Provide the [x, y] coordinate of the cell's center where the given text is located.  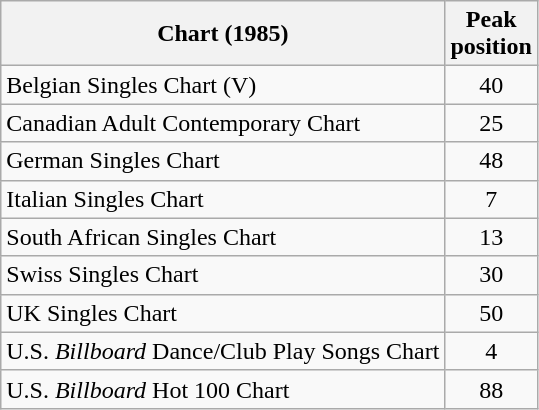
Belgian Singles Chart (V) [223, 85]
Chart (1985) [223, 34]
50 [491, 313]
13 [491, 237]
Peakposition [491, 34]
4 [491, 351]
40 [491, 85]
U.S. Billboard Hot 100 Chart [223, 389]
7 [491, 199]
Italian Singles Chart [223, 199]
48 [491, 161]
U.S. Billboard Dance/Club Play Songs Chart [223, 351]
30 [491, 275]
88 [491, 389]
South African Singles Chart [223, 237]
Canadian Adult Contemporary Chart [223, 123]
German Singles Chart [223, 161]
UK Singles Chart [223, 313]
25 [491, 123]
Swiss Singles Chart [223, 275]
